Locate the cell with the specified text and output its (X, Y) center coordinate. 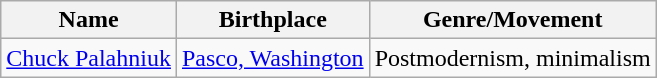
Genre/Movement (512, 20)
Birthplace (272, 20)
Name (89, 20)
Pasco, Washington (272, 58)
Postmodernism, minimalism (512, 58)
Chuck Palahniuk (89, 58)
